Provide the (x, y) coordinate of the cell's center where the given text is located.  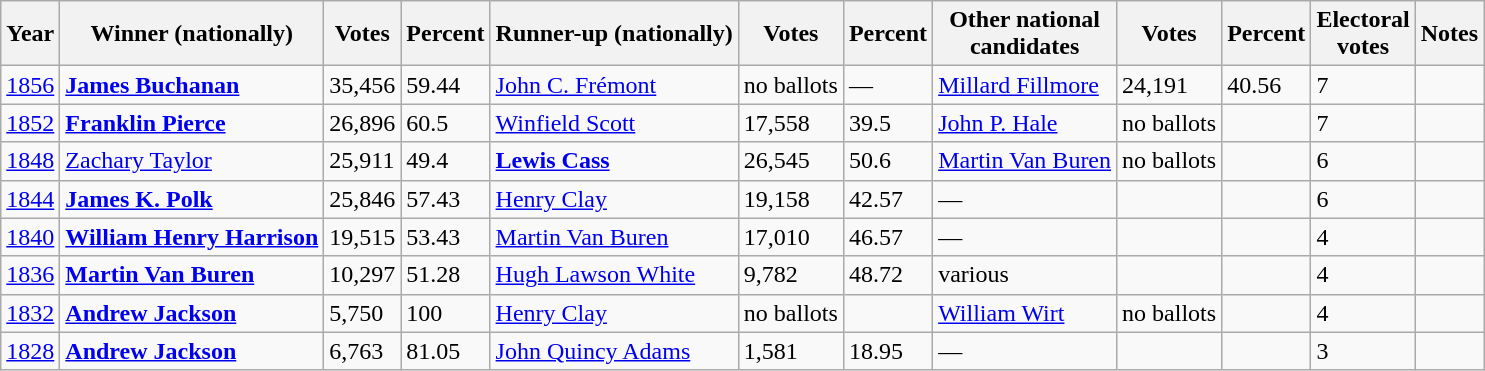
17,558 (790, 123)
1,581 (790, 351)
Electoralvotes (1363, 34)
1832 (30, 313)
1856 (30, 85)
9,782 (790, 275)
59.44 (446, 85)
John C. Frémont (614, 85)
1836 (30, 275)
1828 (30, 351)
James K. Polk (192, 199)
51.28 (446, 275)
Year (30, 34)
25,846 (362, 199)
60.5 (446, 123)
6,763 (362, 351)
46.57 (888, 237)
81.05 (446, 351)
Winner (nationally) (192, 34)
26,545 (790, 161)
1848 (30, 161)
Other nationalcandidates (1025, 34)
William Wirt (1025, 313)
19,515 (362, 237)
1844 (30, 199)
40.56 (1266, 85)
39.5 (888, 123)
18.95 (888, 351)
William Henry Harrison (192, 237)
19,158 (790, 199)
Zachary Taylor (192, 161)
3 (1363, 351)
various (1025, 275)
53.43 (446, 237)
Lewis Cass (614, 161)
35,456 (362, 85)
49.4 (446, 161)
1840 (30, 237)
48.72 (888, 275)
Millard Fillmore (1025, 85)
26,896 (362, 123)
Runner-up (nationally) (614, 34)
100 (446, 313)
Hugh Lawson White (614, 275)
Notes (1449, 34)
1852 (30, 123)
James Buchanan (192, 85)
Franklin Pierce (192, 123)
Winfield Scott (614, 123)
John Quincy Adams (614, 351)
John P. Hale (1025, 123)
50.6 (888, 161)
5,750 (362, 313)
24,191 (1170, 85)
42.57 (888, 199)
57.43 (446, 199)
17,010 (790, 237)
10,297 (362, 275)
25,911 (362, 161)
